Pinpoint the cell where the given text exists, returning its (X, Y) midpoint coordinate. 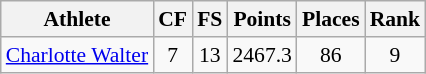
7 (172, 55)
Points (262, 19)
9 (396, 55)
Places (331, 19)
FS (210, 19)
13 (210, 55)
Athlete (77, 19)
2467.3 (262, 55)
CF (172, 19)
Rank (396, 19)
86 (331, 55)
Charlotte Walter (77, 55)
